Determine the [x, y] coordinate at the center of the cell enclosing the given text.  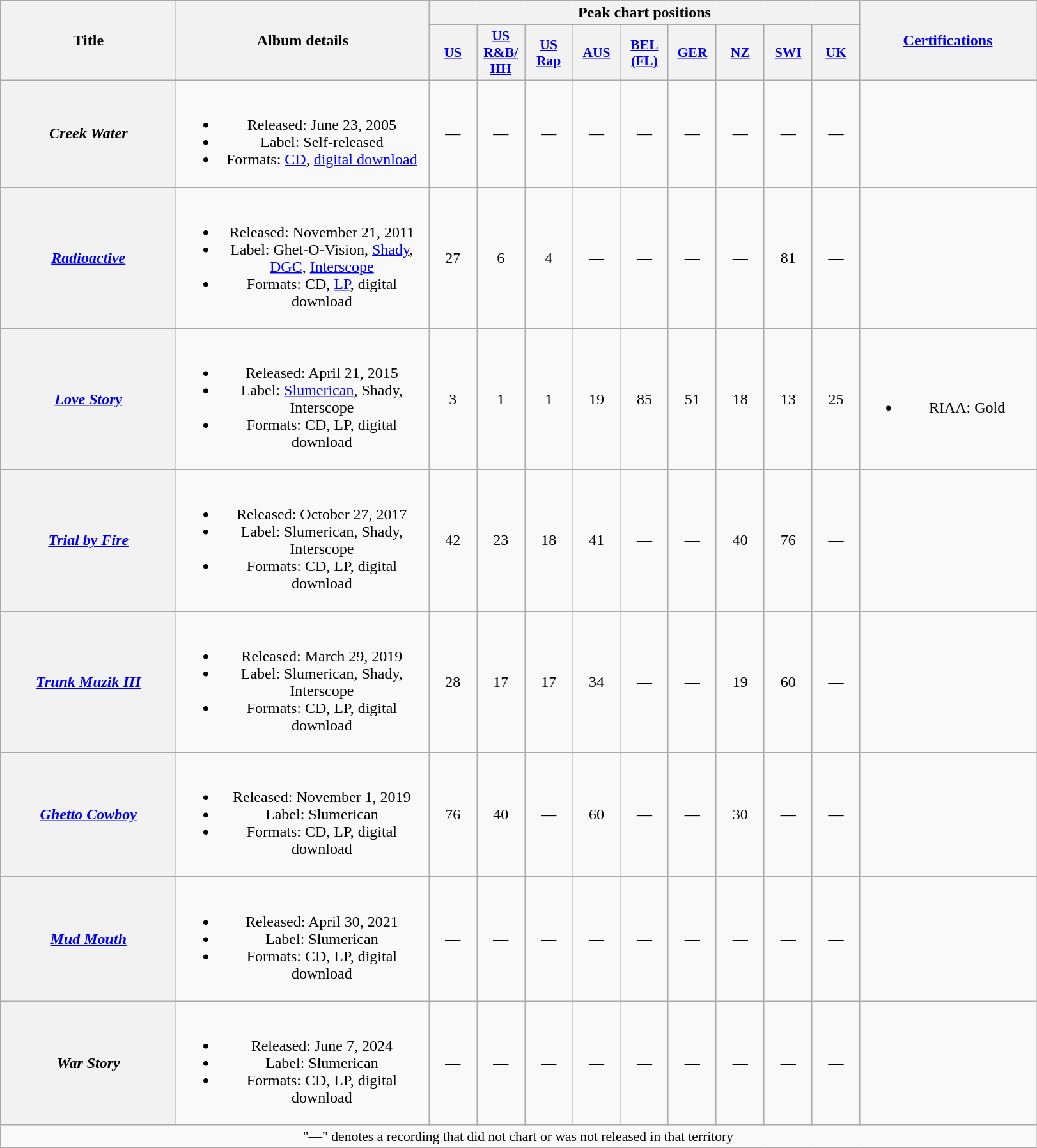
Peak chart positions [644, 13]
6 [501, 257]
Released: April 21, 2015Label: Slumerican, Shady, InterscopeFormats: CD, LP, digital download [303, 399]
41 [597, 541]
85 [644, 399]
Album details [303, 41]
US Rap [549, 52]
27 [453, 257]
Released: November 1, 2019Label: SlumericanFormats: CD, LP, digital download [303, 815]
Released: June 7, 2024Label: SlumericanFormats: CD, LP, digital download [303, 1063]
3 [453, 399]
28 [453, 682]
Released: November 21, 2011Label: Ghet-O-Vision, Shady, DGC, InterscopeFormats: CD, LP, digital download [303, 257]
Certifications [947, 41]
US R&B/HH [501, 52]
Released: June 23, 2005Label: Self-releasedFormats: CD, digital download [303, 133]
Trunk Muzik III [88, 682]
51 [692, 399]
Released: March 29, 2019Label: Slumerican, Shady, InterscopeFormats: CD, LP, digital download [303, 682]
34 [597, 682]
Love Story [88, 399]
"—" denotes a recording that did not chart or was not released in that territory [518, 1136]
25 [836, 399]
13 [788, 399]
BEL (FL) [644, 52]
SWI [788, 52]
Mud Mouth [88, 939]
Released: October 27, 2017Label: Slumerican, Shady, InterscopeFormats: CD, LP, digital download [303, 541]
AUS [597, 52]
Radioactive [88, 257]
Title [88, 41]
Released: April 30, 2021Label: SlumericanFormats: CD, LP, digital download [303, 939]
Ghetto Cowboy [88, 815]
Creek Water [88, 133]
GER [692, 52]
4 [549, 257]
RIAA: Gold [947, 399]
42 [453, 541]
NZ [740, 52]
30 [740, 815]
23 [501, 541]
US [453, 52]
Trial by Fire [88, 541]
UK [836, 52]
81 [788, 257]
War Story [88, 1063]
